Output the (X, Y) coordinate of the center of the cell containing the given text.  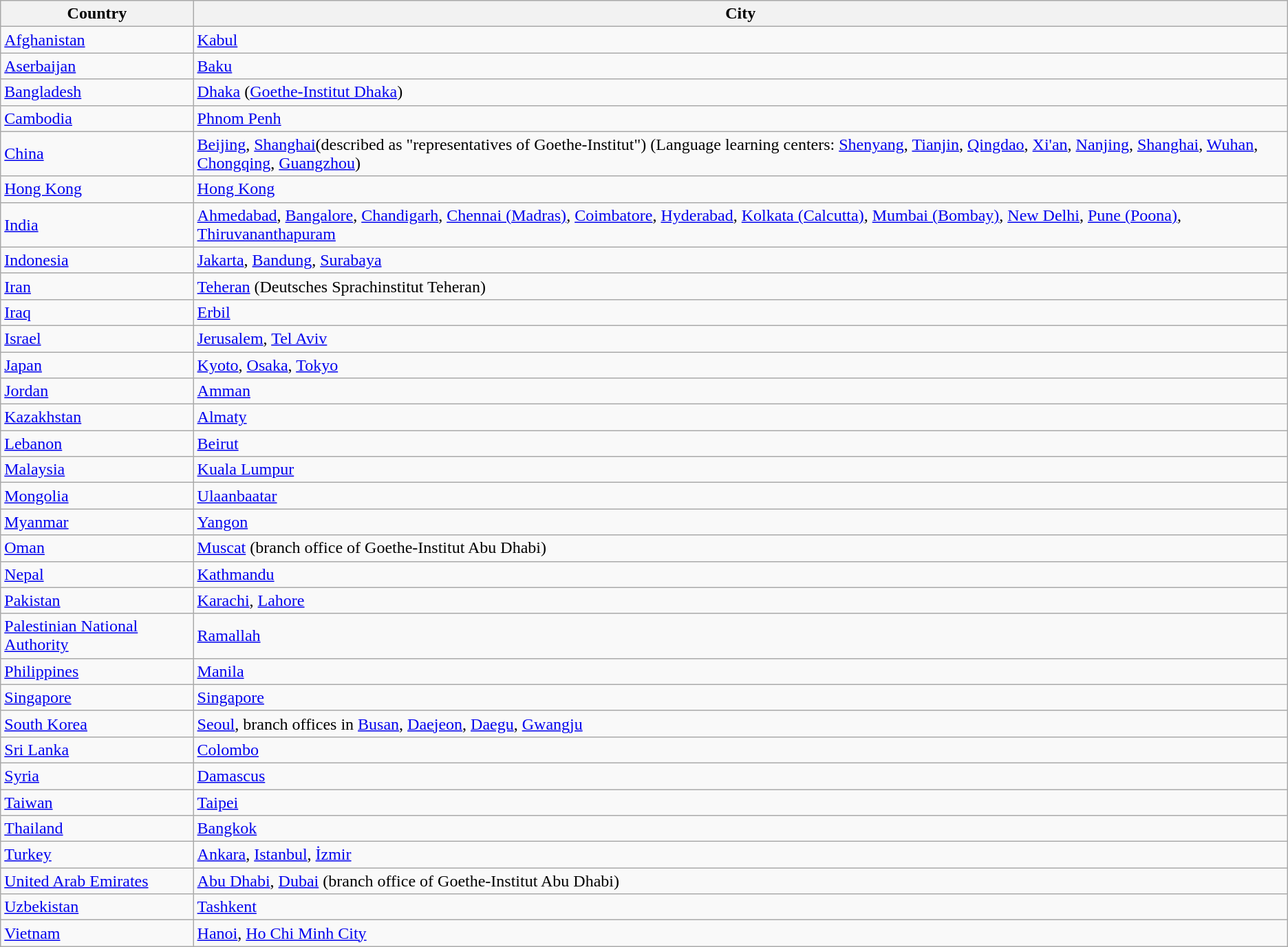
Japan (97, 365)
City (740, 14)
Kyoto, Osaka, Tokyo (740, 365)
Pakistan (97, 600)
Thailand (97, 829)
Ankara, Istanbul, İzmir (740, 855)
Dhaka (Goethe-Institut Dhaka) (740, 92)
Kazakhstan (97, 417)
United Arab Emirates (97, 881)
Yangon (740, 522)
Malaysia (97, 470)
Kabul (740, 40)
Indonesia (97, 260)
Iraq (97, 312)
Philippines (97, 671)
Afghanistan (97, 40)
Tashkent (740, 907)
Muscat (branch office of Goethe-Institut Abu Dhabi) (740, 548)
Ramallah (740, 635)
Beirut (740, 444)
China (97, 154)
Oman (97, 548)
Israel (97, 338)
Kathmandu (740, 574)
Turkey (97, 855)
Erbil (740, 312)
Phnom Penh (740, 118)
Baku (740, 66)
Sri Lanka (97, 750)
South Korea (97, 723)
Taiwan (97, 803)
Country (97, 14)
Myanmar (97, 522)
Uzbekistan (97, 907)
Seoul, branch offices in Busan, Daejeon, Daegu, Gwangju (740, 723)
Mongolia (97, 496)
Bangkok (740, 829)
Aserbaijan (97, 66)
Iran (97, 286)
Syria (97, 776)
Hanoi, Ho Chi Minh City (740, 933)
Teheran (Deutsches Sprachinstitut Teheran) (740, 286)
Jakarta, Bandung, Surabaya (740, 260)
Manila (740, 671)
Bangladesh (97, 92)
Jerusalem, Tel Aviv (740, 338)
Abu Dhabi, Dubai (branch office of Goethe-Institut Abu Dhabi) (740, 881)
Nepal (97, 574)
Jordan (97, 391)
Amman (740, 391)
Lebanon (97, 444)
Vietnam (97, 933)
Colombo (740, 750)
Almaty (740, 417)
Damascus (740, 776)
Cambodia (97, 118)
India (97, 224)
Karachi, Lahore (740, 600)
Kuala Lumpur (740, 470)
Ulaanbaatar (740, 496)
Palestinian National Authority (97, 635)
Taipei (740, 803)
